Find where the given text appears and provide that cell's center as [X, Y] coordinate. 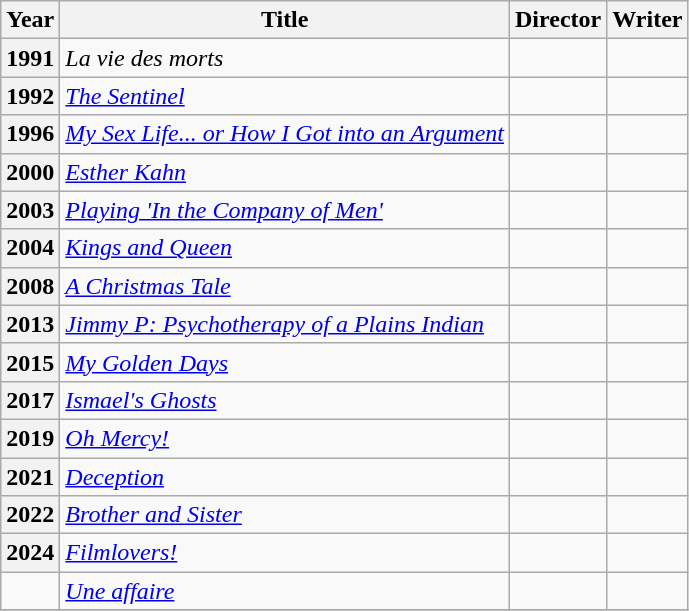
2008 [30, 286]
The Sentinel [285, 96]
2013 [30, 324]
Esther Kahn [285, 172]
2022 [30, 515]
Oh Mercy! [285, 438]
Brother and Sister [285, 515]
Title [285, 20]
2024 [30, 553]
2017 [30, 400]
2000 [30, 172]
La vie des morts [285, 58]
Kings and Queen [285, 248]
Year [30, 20]
Jimmy P: Psychotherapy of a Plains Indian [285, 324]
Filmlovers! [285, 553]
Director [558, 20]
2015 [30, 362]
1996 [30, 134]
2003 [30, 210]
1991 [30, 58]
Deception [285, 477]
Une affaire [285, 591]
1992 [30, 96]
Ismael's Ghosts [285, 400]
2021 [30, 477]
My Golden Days [285, 362]
A Christmas Tale [285, 286]
2004 [30, 248]
2019 [30, 438]
Playing 'In the Company of Men' [285, 210]
My Sex Life... or How I Got into an Argument [285, 134]
Writer [648, 20]
